Provide the (x, y) coordinate of the cell's center where the given text is located.  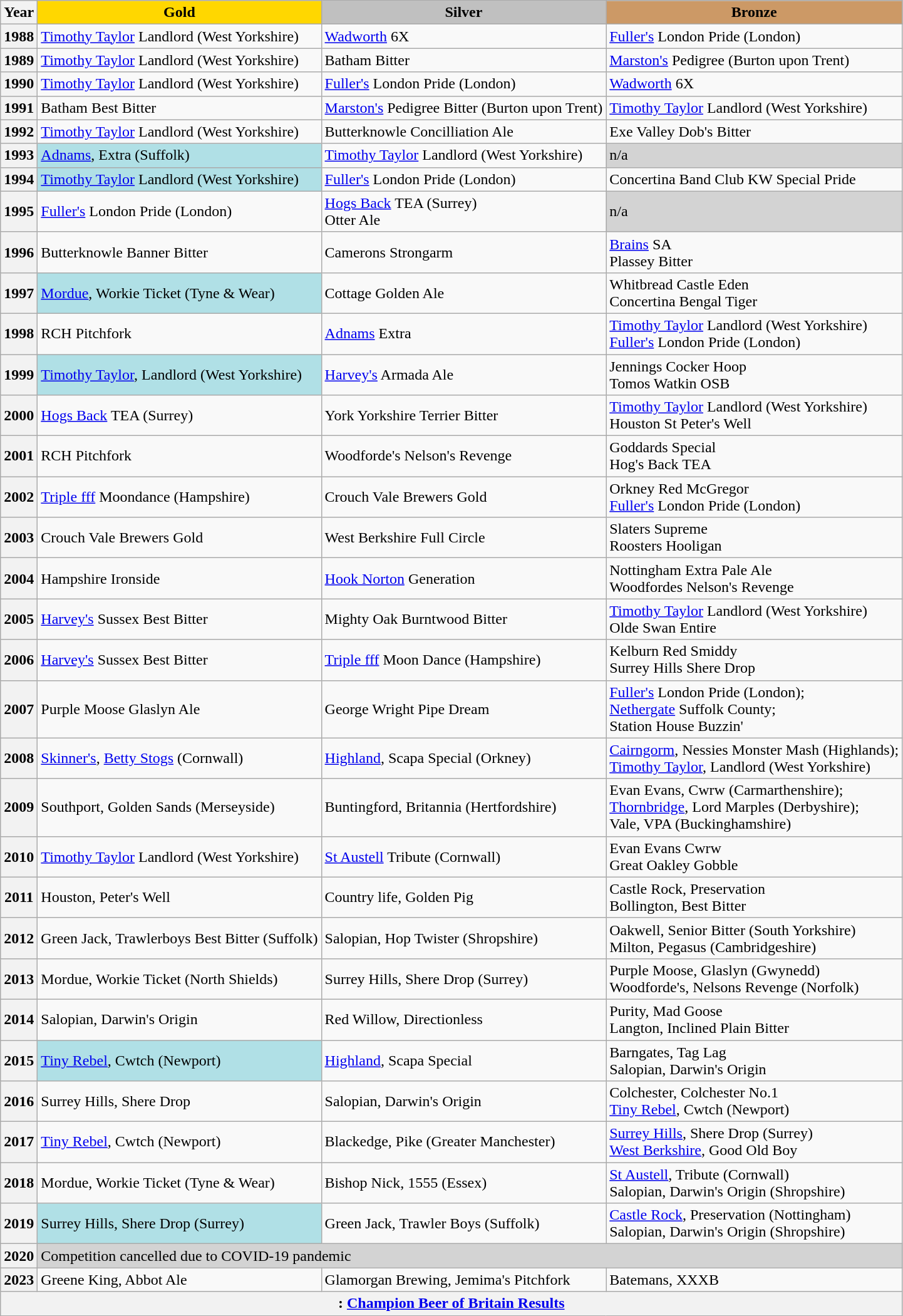
2007 (19, 709)
2000 (19, 416)
1994 (19, 179)
2003 (19, 537)
1989 (19, 60)
Evan Evans Cwrw Great Oakley Gobble (754, 857)
Triple fff Moondance (Hampshire) (179, 497)
Hampshire Ironside (179, 579)
Slaters Supreme Roosters Hooligan (754, 537)
Silver (463, 13)
Nottingham Extra Pale Ale Woodfordes Nelson's Revenge (754, 579)
Kelburn Red Smiddy Surrey Hills Shere Drop (754, 660)
Jennings Cocker Hoop Tomos Watkin OSB (754, 375)
Surrey Hills, Shere Drop (Surrey) West Berkshire, Good Old Boy (754, 1142)
Gold (179, 13)
York Yorkshire Terrier Bitter (463, 416)
Harvey's Armada Ale (463, 375)
Year (19, 13)
Glamorgan Brewing, Jemima's Pitchfork (463, 1280)
2016 (19, 1101)
Salopian, Hop Twister (Shropshire) (463, 938)
George Wright Pipe Dream (463, 709)
Cairngorm, Nessies Monster Mash (Highlands); Timothy Taylor, Landlord (West Yorkshire) (754, 758)
2014 (19, 1020)
Evan Evans, Cwrw (Carmarthenshire); Thornbridge, Lord Marples (Derbyshire); Vale, VPA (Buckinghamshire) (754, 807)
1997 (19, 293)
Green Jack, Trawler Boys (Suffolk) (463, 1224)
Adnams, Extra (Suffolk) (179, 155)
2009 (19, 807)
1998 (19, 333)
Timothy Taylor, Landlord (West Yorkshire) (179, 375)
Concertina Band Club KW Special Pride (754, 179)
2005 (19, 619)
Woodforde's Nelson's Revenge (463, 456)
Castle Rock, Preservation Bollington, Best Bitter (754, 897)
Barngates, Tag Lag Salopian, Darwin's Origin (754, 1060)
Purple Moose Glaslyn Ale (179, 709)
Brains SA Plassey Bitter (754, 252)
Timothy Taylor Landlord (West Yorkshire) Houston St Peter's Well (754, 416)
Skinner's, Betty Stogs (Cornwall) (179, 758)
2018 (19, 1183)
1999 (19, 375)
2015 (19, 1060)
Goddards Special Hog's Back TEA (754, 456)
Purple Moose, Glaslyn (Gwynedd) Woodforde's, Nelsons Revenge (Norfolk) (754, 978)
Colchester, Colchester No.1 Tiny Rebel, Cwtch (Newport) (754, 1101)
St Austell, Tribute (Cornwall)Salopian, Darwin's Origin (Shropshire) (754, 1183)
Whitbread Castle Eden Concertina Bengal Tiger (754, 293)
Adnams Extra (463, 333)
2011 (19, 897)
1988 (19, 36)
1991 (19, 108)
Competition cancelled due to COVID-19 pandemic (470, 1256)
Batham Bitter (463, 60)
Bishop Nick, 1555 (Essex) (463, 1183)
Mordue, Workie Ticket (North Shields) (179, 978)
2006 (19, 660)
Surrey Hills, Shere Drop (179, 1101)
1993 (19, 155)
2008 (19, 758)
2019 (19, 1224)
Greene King, Abbot Ale (179, 1280)
Mighty Oak Burntwood Bitter (463, 619)
Marston's Pedigree (Burton upon Trent) (754, 60)
Hogs Back TEA (Surrey) Otter Ale (463, 212)
2020 (19, 1256)
2023 (19, 1280)
Timothy Taylor Landlord (West Yorkshire) Olde Swan Entire (754, 619)
Timothy Taylor Landlord (West Yorkshire) Fuller's London Pride (London) (754, 333)
Green Jack, Trawlerboys Best Bitter (Suffolk) (179, 938)
2004 (19, 579)
Camerons Strongarm (463, 252)
Highland, Scapa Special (463, 1060)
2012 (19, 938)
2001 (19, 456)
2013 (19, 978)
Batham Best Bitter (179, 108)
Houston, Peter's Well (179, 897)
Orkney Red McGregor Fuller's London Pride (London) (754, 497)
Triple fff Moon Dance (Hampshire) (463, 660)
1995 (19, 212)
2017 (19, 1142)
Southport, Golden Sands (Merseyside) (179, 807)
Bronze (754, 13)
Oakwell, Senior Bitter (South Yorkshire) Milton, Pegasus (Cambridgeshire) (754, 938)
Hook Norton Generation (463, 579)
Red Willow, Directionless (463, 1020)
Cottage Golden Ale (463, 293)
: Champion Beer of Britain Results (452, 1303)
Buntingford, Britannia (Hertfordshire) (463, 807)
Country life, Golden Pig (463, 897)
1992 (19, 132)
Batemans, XXXB (754, 1280)
Purity, Mad Goose Langton, Inclined Plain Bitter (754, 1020)
Butterknowle Concilliation Ale (463, 132)
St Austell Tribute (Cornwall) (463, 857)
Highland, Scapa Special (Orkney) (463, 758)
Blackedge, Pike (Greater Manchester) (463, 1142)
Hogs Back TEA (Surrey) (179, 416)
Marston's Pedigree Bitter (Burton upon Trent) (463, 108)
Exe Valley Dob's Bitter (754, 132)
2010 (19, 857)
2002 (19, 497)
West Berkshire Full Circle (463, 537)
1990 (19, 84)
Castle Rock, Preservation (Nottingham)Salopian, Darwin's Origin (Shropshire) (754, 1224)
Butterknowle Banner Bitter (179, 252)
Fuller's London Pride (London);Nethergate Suffolk County; Station House Buzzin' (754, 709)
1996 (19, 252)
